Return [X, Y] of the center of cell containing provided text 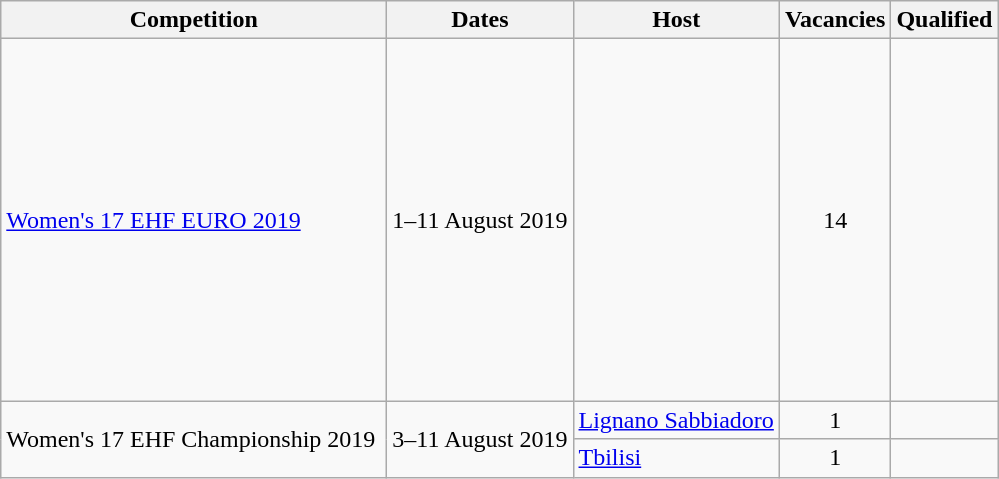
Qualified [944, 20]
Women's 17 EHF Championship 2019 [194, 439]
1–11 August 2019 [480, 220]
14 [835, 220]
Competition [194, 20]
Lignano Sabbiadoro [676, 420]
Tbilisi [676, 458]
Dates [480, 20]
Women's 17 EHF EURO 2019 [194, 220]
3–11 August 2019 [480, 439]
Host [676, 20]
Vacancies [835, 20]
